Pinpoint the cell where the given text exists, returning its [x, y] midpoint coordinate. 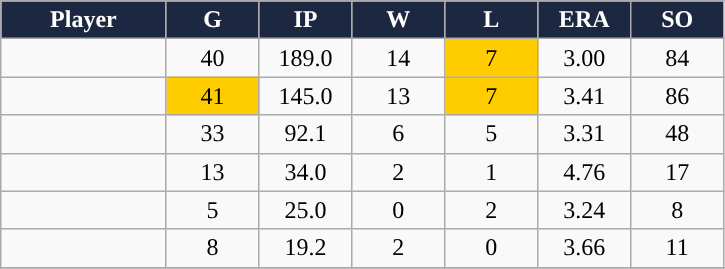
IP [306, 20]
6 [398, 134]
189.0 [306, 58]
ERA [584, 20]
SO [678, 20]
3.41 [584, 96]
40 [212, 58]
86 [678, 96]
11 [678, 248]
14 [398, 58]
3.66 [584, 248]
19.2 [306, 248]
3.31 [584, 134]
41 [212, 96]
84 [678, 58]
3.24 [584, 210]
34.0 [306, 172]
L [492, 20]
W [398, 20]
145.0 [306, 96]
Player [84, 20]
G [212, 20]
48 [678, 134]
92.1 [306, 134]
17 [678, 172]
4.76 [584, 172]
33 [212, 134]
3.00 [584, 58]
1 [492, 172]
25.0 [306, 210]
